Find where the given text appears and provide that cell's center as (X, Y) coordinate. 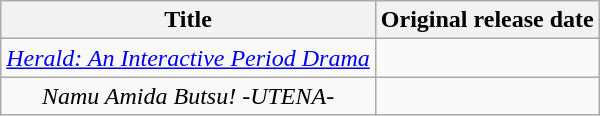
Original release date (487, 20)
Herald: An Interactive Period Drama (188, 58)
Namu Amida Butsu! -UTENA- (188, 96)
Title (188, 20)
